Determine the (x, y) coordinate at the center of the cell enclosing the given text.  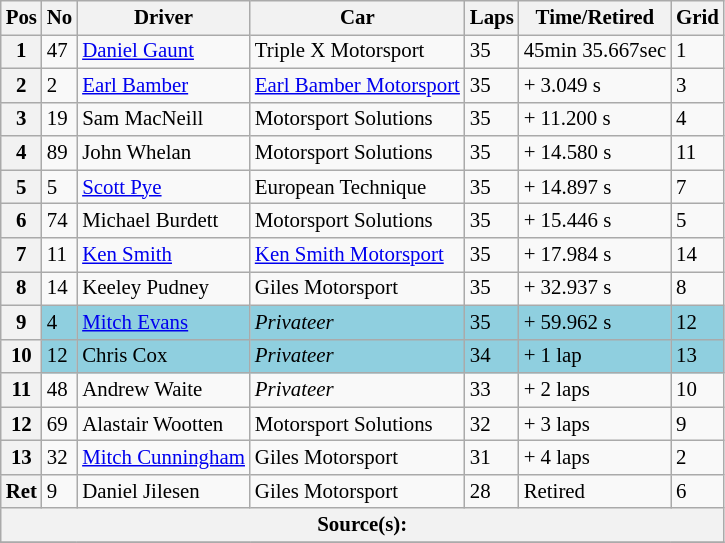
45min 35.667sec (595, 51)
Andrew Waite (164, 390)
+ 14.580 s (595, 153)
Grid (698, 18)
Keeley Pudney (164, 288)
Ken Smith (164, 255)
Ret (22, 491)
Mitch Cunningham (164, 458)
+ 17.984 s (595, 255)
74 (60, 221)
+ 4 laps (595, 458)
Earl Bamber (164, 85)
+ 2 laps (595, 390)
Mitch Evans (164, 322)
Driver (164, 18)
Pos (22, 18)
69 (60, 424)
+ 32.937 s (595, 288)
Scott Pye (164, 187)
Earl Bamber Motorsport (358, 85)
Michael Burdett (164, 221)
+ 11.200 s (595, 119)
European Technique (358, 187)
Alastair Wootten (164, 424)
John Whelan (164, 153)
Source(s): (362, 525)
89 (60, 153)
Laps (492, 18)
19 (60, 119)
48 (60, 390)
28 (492, 491)
Daniel Gaunt (164, 51)
+ 1 lap (595, 356)
Car (358, 18)
Triple X Motorsport (358, 51)
Chris Cox (164, 356)
+ 59.962 s (595, 322)
+ 3 laps (595, 424)
+ 15.446 s (595, 221)
Ken Smith Motorsport (358, 255)
+ 3.049 s (595, 85)
34 (492, 356)
47 (60, 51)
No (60, 18)
Daniel Jilesen (164, 491)
Sam MacNeill (164, 119)
+ 14.897 s (595, 187)
31 (492, 458)
Retired (595, 491)
Time/Retired (595, 18)
33 (492, 390)
